Scan for the cell matching the given text and deliver its (x, y) coordinate at center. 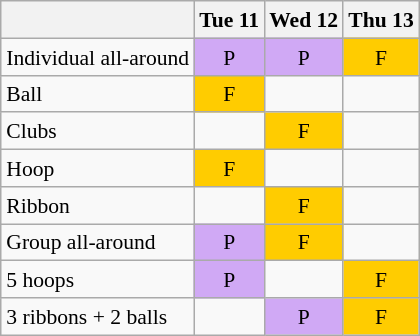
Tue 11 (229, 20)
Clubs (98, 130)
Individual all-around (98, 56)
Ribbon (98, 204)
5 hoops (98, 280)
Group all-around (98, 242)
Thu 13 (381, 20)
Hoop (98, 168)
Wed 12 (304, 20)
Ball (98, 94)
3 ribbons + 2 balls (98, 316)
